Provide the (X, Y) coordinate of the cell's center where the given text is located.  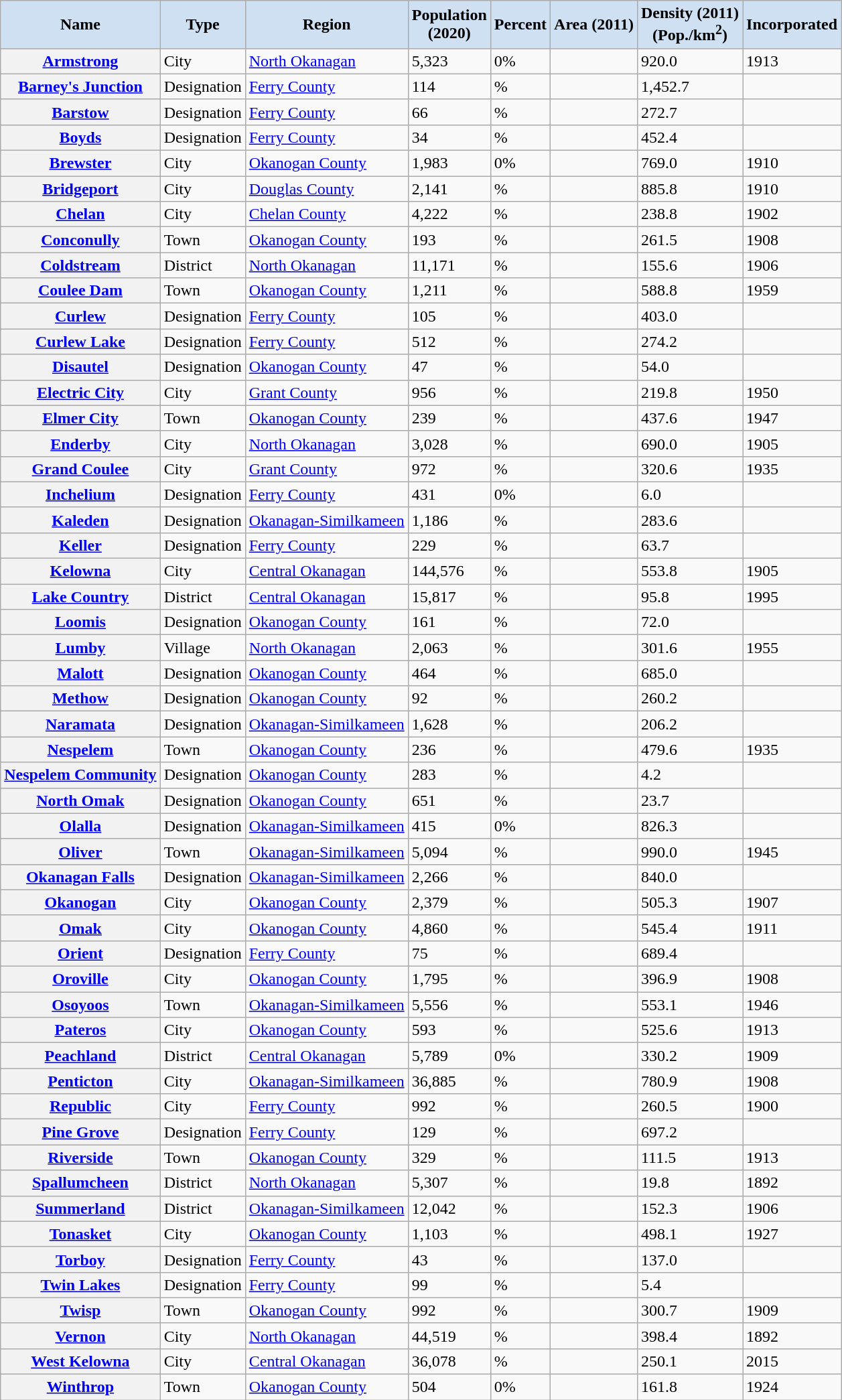
152.3 (690, 1208)
769.0 (690, 163)
2,141 (449, 189)
66 (449, 112)
Barney's Junction (80, 86)
260.2 (690, 699)
99 (449, 1285)
Torboy (80, 1259)
15,817 (449, 597)
5,789 (449, 1056)
697.2 (690, 1132)
840.0 (690, 877)
Oliver (80, 851)
Region (327, 25)
44,519 (449, 1336)
1945 (792, 851)
Nespelem (80, 750)
990.0 (690, 851)
5,556 (449, 1005)
479.6 (690, 750)
Olalla (80, 826)
229 (449, 545)
238.8 (690, 214)
Chelan (80, 214)
Malott (80, 673)
Village (202, 648)
36,885 (449, 1081)
545.4 (690, 928)
155.6 (690, 265)
105 (449, 316)
330.2 (690, 1056)
Kelowna (80, 571)
4,860 (449, 928)
219.8 (690, 393)
Population(2020) (449, 25)
Incorporated (792, 25)
Barstow (80, 112)
301.6 (690, 648)
780.9 (690, 1081)
Orient (80, 953)
403.0 (690, 316)
Grand Coulee (80, 469)
1955 (792, 648)
Curlew Lake (80, 342)
Bridgeport (80, 189)
Area (2011) (594, 25)
1,452.7 (690, 86)
92 (449, 699)
4,222 (449, 214)
689.4 (690, 953)
Spallumcheen (80, 1183)
5.4 (690, 1285)
1959 (792, 291)
114 (449, 86)
Republic (80, 1107)
3,028 (449, 443)
2,379 (449, 902)
588.8 (690, 291)
Curlew (80, 316)
651 (449, 800)
12,042 (449, 1208)
Chelan County (327, 214)
2015 (792, 1361)
Percent (520, 25)
260.5 (690, 1107)
43 (449, 1259)
5,323 (449, 61)
Keller (80, 545)
111.5 (690, 1158)
1927 (792, 1234)
Pine Grove (80, 1132)
685.0 (690, 673)
1907 (792, 902)
Vernon (80, 1336)
498.1 (690, 1234)
1950 (792, 393)
2,063 (449, 648)
Armstrong (80, 61)
Okanogan (80, 902)
Inchelium (80, 494)
1995 (792, 597)
137.0 (690, 1259)
Methow (80, 699)
Conconully (80, 240)
Loomis (80, 622)
54.0 (690, 367)
431 (449, 494)
396.9 (690, 979)
415 (449, 826)
329 (449, 1158)
525.6 (690, 1030)
6.0 (690, 494)
Lumby (80, 648)
1924 (792, 1387)
283.6 (690, 520)
1900 (792, 1107)
1,211 (449, 291)
1911 (792, 928)
2,266 (449, 877)
Electric City (80, 393)
West Kelowna (80, 1361)
Name (80, 25)
1947 (792, 418)
261.5 (690, 240)
Twisp (80, 1310)
Penticton (80, 1081)
Coulee Dam (80, 291)
19.8 (690, 1183)
826.3 (690, 826)
690.0 (690, 443)
144,576 (449, 571)
320.6 (690, 469)
1946 (792, 1005)
505.3 (690, 902)
Douglas County (327, 189)
206.2 (690, 724)
1,186 (449, 520)
Coldstream (80, 265)
553.8 (690, 571)
Brewster (80, 163)
Boyds (80, 137)
Riverside (80, 1158)
272.7 (690, 112)
Okanagan Falls (80, 877)
Omak (80, 928)
Pateros (80, 1030)
452.4 (690, 137)
161 (449, 622)
972 (449, 469)
Elmer City (80, 418)
Enderby (80, 443)
5,094 (449, 851)
North Omak (80, 800)
95.8 (690, 597)
1,628 (449, 724)
Lake Country (80, 597)
1902 (792, 214)
1,795 (449, 979)
239 (449, 418)
Osoyoos (80, 1005)
11,171 (449, 265)
Kaleden (80, 520)
Nespelem Community (80, 775)
504 (449, 1387)
Twin Lakes (80, 1285)
72.0 (690, 622)
398.4 (690, 1336)
593 (449, 1030)
437.6 (690, 418)
47 (449, 367)
920.0 (690, 61)
250.1 (690, 1361)
161.8 (690, 1387)
236 (449, 750)
Disautel (80, 367)
129 (449, 1132)
956 (449, 393)
36,078 (449, 1361)
464 (449, 673)
75 (449, 953)
23.7 (690, 800)
4.2 (690, 775)
1,983 (449, 163)
512 (449, 342)
1,103 (449, 1234)
553.1 (690, 1005)
Summerland (80, 1208)
Naramata (80, 724)
Peachland (80, 1056)
283 (449, 775)
63.7 (690, 545)
Tonasket (80, 1234)
Winthrop (80, 1387)
Type (202, 25)
193 (449, 240)
Density (2011)(Pop./km2) (690, 25)
300.7 (690, 1310)
Oroville (80, 979)
5,307 (449, 1183)
274.2 (690, 342)
34 (449, 137)
885.8 (690, 189)
